Locate the cell with the specified text and output its (X, Y) center coordinate. 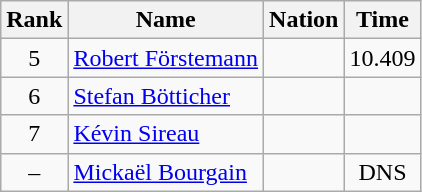
Stefan Bötticher (166, 96)
Nation (304, 20)
5 (34, 58)
Robert Förstemann (166, 58)
Name (166, 20)
7 (34, 134)
DNS (382, 172)
Kévin Sireau (166, 134)
6 (34, 96)
Rank (34, 20)
Time (382, 20)
10.409 (382, 58)
Mickaël Bourgain (166, 172)
– (34, 172)
